From the cell containing the given text, extract its center point as (X, Y) coordinate. 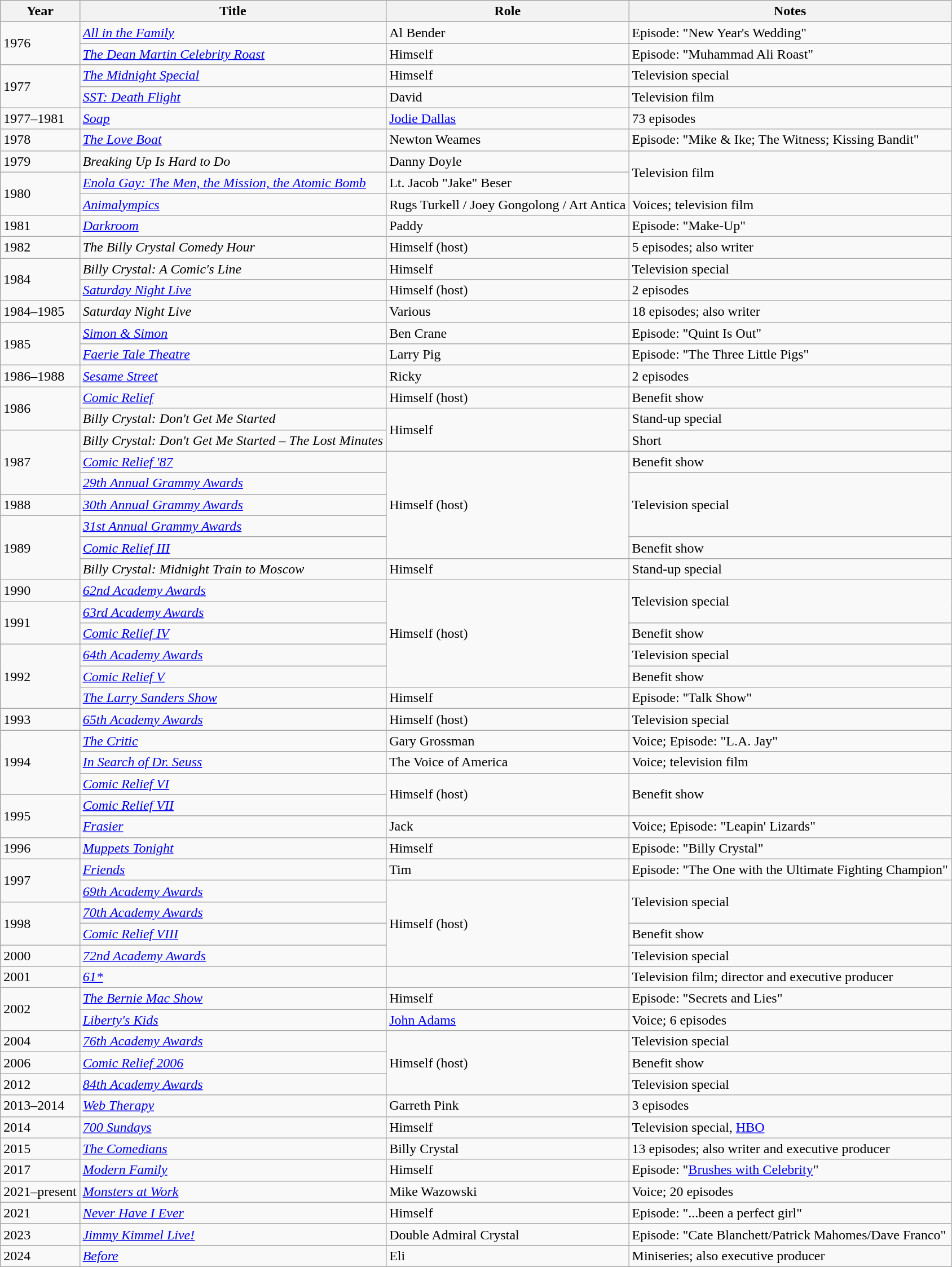
Sesame Street (232, 376)
Episode: "The Three Little Pigs" (790, 355)
Web Therapy (232, 1106)
2015 (40, 1149)
Lt. Jacob "Jake" Beser (508, 183)
2012 (40, 1084)
1991 (40, 623)
Short (790, 440)
Voice; Episode: "L.A. Jay" (790, 741)
2021–present (40, 1191)
62nd Academy Awards (232, 590)
Liberty's Kids (232, 1020)
Episode: "Secrets and Lies" (790, 999)
29th Annual Grammy Awards (232, 483)
Comic Relief VIII (232, 934)
1998 (40, 923)
Before (232, 1256)
Darkroom (232, 226)
1984–1985 (40, 312)
30th Annual Grammy Awards (232, 505)
The Midnight Special (232, 76)
1985 (40, 344)
Episode: "Quint Is Out" (790, 333)
Ben Crane (508, 333)
Modern Family (232, 1170)
Monsters at Work (232, 1191)
1992 (40, 677)
Tim (508, 869)
72nd Academy Awards (232, 956)
Ricky (508, 376)
Jodie Dallas (508, 118)
Breaking Up Is Hard to Do (232, 161)
2014 (40, 1127)
Miniseries; also executive producer (790, 1256)
Animalympics (232, 204)
1977 (40, 86)
Episode: "Cate Blanchett/Patrick Mahomes/Dave Franco" (790, 1234)
13 episodes; also writer and executive producer (790, 1149)
2013–2014 (40, 1106)
The Voice of America (508, 762)
Mike Wazowski (508, 1191)
Larry Pig (508, 355)
69th Academy Awards (232, 891)
Simon & Simon (232, 333)
Billy Crystal: Don't Get Me Started (232, 419)
1986–1988 (40, 376)
Notes (790, 11)
1984 (40, 280)
76th Academy Awards (232, 1041)
2021 (40, 1213)
61* (232, 977)
Gary Grossman (508, 741)
1976 (40, 43)
David (508, 97)
Television special, HBO (790, 1127)
Paddy (508, 226)
1977–1981 (40, 118)
70th Academy Awards (232, 912)
Garreth Pink (508, 1106)
84th Academy Awards (232, 1084)
Year (40, 11)
Al Bender (508, 33)
Billy Crystal: Midnight Train to Moscow (232, 569)
2017 (40, 1170)
Comic Relief 2006 (232, 1063)
1987 (40, 462)
3 episodes (790, 1106)
Billy Crystal: A Comic's Line (232, 269)
Comic Relief IV (232, 634)
2024 (40, 1256)
Episode: "The One with the Ultimate Fighting Champion" (790, 869)
Double Admiral Crystal (508, 1234)
Episode: "Make-Up" (790, 226)
2023 (40, 1234)
John Adams (508, 1020)
The Love Boat (232, 140)
Faerie Tale Theatre (232, 355)
2002 (40, 1009)
1996 (40, 848)
65th Academy Awards (232, 719)
Voice; 6 episodes (790, 1020)
31st Annual Grammy Awards (232, 526)
Comic Relief V (232, 677)
73 episodes (790, 118)
Eli (508, 1256)
Role (508, 11)
1994 (40, 762)
Comic Relief VI (232, 784)
Episode: "Billy Crystal" (790, 848)
Title (232, 11)
Danny Doyle (508, 161)
1989 (40, 548)
Rugs Turkell / Joey Gongolong / Art Antica (508, 204)
Voices; television film (790, 204)
The Bernie Mac Show (232, 999)
63rd Academy Awards (232, 612)
Jimmy Kimmel Live! (232, 1234)
Comic Relief III (232, 548)
The Comedians (232, 1149)
1995 (40, 816)
Billy Crystal (508, 1149)
Episode: "Mike & Ike; The Witness; Kissing Bandit" (790, 140)
2006 (40, 1063)
Enola Gay: The Men, the Mission, the Atomic Bomb (232, 183)
1986 (40, 408)
In Search of Dr. Seuss (232, 762)
64th Academy Awards (232, 655)
The Dean Martin Celebrity Roast (232, 54)
Comic Relief '87 (232, 462)
Television film; director and executive producer (790, 977)
Muppets Tonight (232, 848)
Soap (232, 118)
1978 (40, 140)
Voice; television film (790, 762)
Episode: "New Year's Wedding" (790, 33)
2001 (40, 977)
Billy Crystal: Don't Get Me Started – The Lost Minutes (232, 440)
1979 (40, 161)
The Billy Crystal Comedy Hour (232, 247)
Frasier (232, 827)
Voice; 20 episodes (790, 1191)
Comic Relief VII (232, 805)
Voice; Episode: "Leapin' Lizards" (790, 827)
Never Have I Ever (232, 1213)
Jack (508, 827)
1981 (40, 226)
Episode: "...been a perfect girl" (790, 1213)
1990 (40, 590)
2004 (40, 1041)
700 Sundays (232, 1127)
5 episodes; also writer (790, 247)
1980 (40, 193)
Friends (232, 869)
1982 (40, 247)
1988 (40, 505)
The Larry Sanders Show (232, 698)
1993 (40, 719)
Various (508, 312)
1997 (40, 880)
Episode: "Brushes with Celebrity" (790, 1170)
All in the Family (232, 33)
Newton Weames (508, 140)
The Critic (232, 741)
18 episodes; also writer (790, 312)
Episode: "Talk Show" (790, 698)
SST: Death Flight (232, 97)
2000 (40, 956)
Episode: "Muhammad Ali Roast" (790, 54)
Comic Relief (232, 398)
